From the cell containing the given text, extract its center point as (X, Y) coordinate. 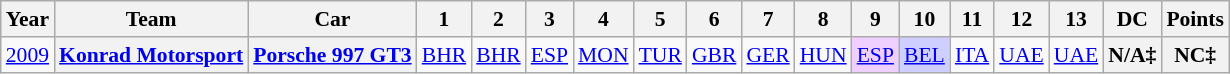
GBR (714, 55)
6 (714, 19)
2 (498, 19)
Porsche 997 GT3 (332, 55)
7 (768, 19)
N/A‡ (1132, 55)
1 (444, 19)
3 (550, 19)
Year (28, 19)
HUN (824, 55)
12 (1021, 19)
2009 (28, 55)
GER (768, 55)
10 (924, 19)
8 (824, 19)
Konrad Motorsport (151, 55)
5 (660, 19)
4 (604, 19)
Team (151, 19)
BEL (924, 55)
Points (1195, 19)
NC‡ (1195, 55)
11 (972, 19)
13 (1076, 19)
ITA (972, 55)
MON (604, 55)
Car (332, 19)
DC (1132, 19)
9 (876, 19)
TUR (660, 55)
